For the text-containing cell, return its midpoint in (X, Y) coordinate format. 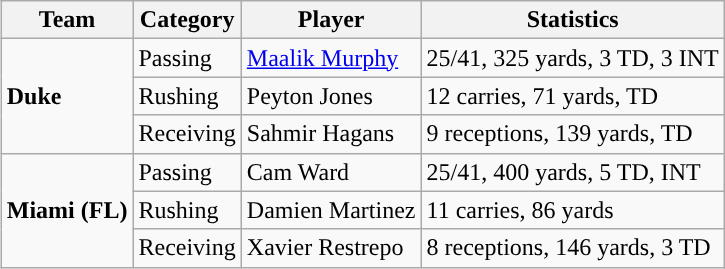
Player (331, 20)
Cam Ward (331, 172)
Duke (67, 96)
Damien Martinez (331, 210)
11 carries, 86 yards (572, 210)
Statistics (572, 20)
Team (67, 20)
25/41, 325 yards, 3 TD, 3 INT (572, 58)
8 receptions, 146 yards, 3 TD (572, 248)
Sahmir Hagans (331, 134)
Miami (FL) (67, 210)
Peyton Jones (331, 96)
12 carries, 71 yards, TD (572, 96)
Maalik Murphy (331, 58)
Xavier Restrepo (331, 248)
9 receptions, 139 yards, TD (572, 134)
25/41, 400 yards, 5 TD, INT (572, 172)
Category (187, 20)
